Scan for the cell matching the given text and deliver its (x, y) coordinate at center. 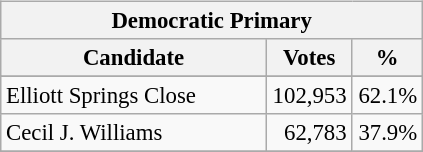
Cecil J. Williams (134, 133)
Candidate (134, 58)
102,953 (309, 96)
62.1% (388, 96)
Elliott Springs Close (134, 96)
62,783 (309, 133)
Votes (309, 58)
% (388, 58)
Democratic Primary (212, 21)
37.9% (388, 133)
